Search for the cell housing the specified text and yield its (x, y) center coordinate. 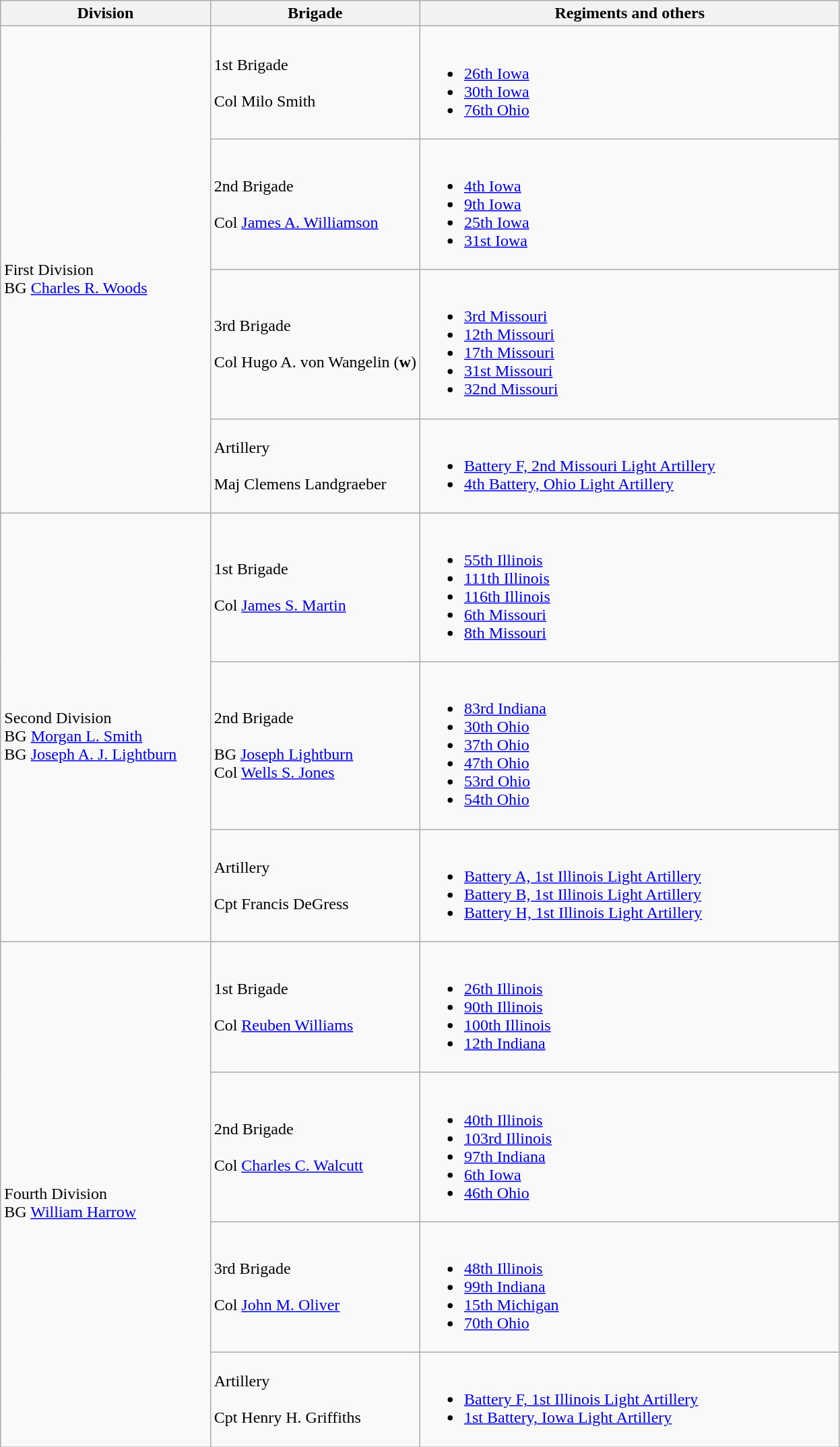
26th Illinois90th Illinois100th Illinois12th Indiana (629, 1007)
Artillery Cpt Henry H. Griffiths (315, 1399)
Artillery Maj Clemens Landgraeber (315, 466)
Battery F, 1st Illinois Light Artillery1st Battery, Iowa Light Artillery (629, 1399)
3rd Missouri12th Missouri17th Missouri31st Missouri32nd Missouri (629, 344)
First Division BG Charles R. Woods (105, 270)
2nd Brigade BG Joseph LightburnCol Wells S. Jones (315, 745)
83rd Indiana30th Ohio37th Ohio47th Ohio53rd Ohio54th Ohio (629, 745)
55th Illinois111th Illinois116th Illinois6th Missouri8th Missouri (629, 588)
1st Brigade Col James S. Martin (315, 588)
Battery F, 2nd Missouri Light Artillery4th Battery, Ohio Light Artillery (629, 466)
26th Iowa30th Iowa76th Ohio (629, 82)
Second Division BG Morgan L. SmithBG Joseph A. J. Lightburn (105, 727)
3rd Brigade Col Hugo A. von Wangelin (w) (315, 344)
Brigade (315, 13)
40th Illinois103rd Illinois97th Indiana6th Iowa46th Ohio (629, 1147)
4th Iowa9th Iowa25th Iowa31st Iowa (629, 204)
1st Brigade Col Reuben Williams (315, 1007)
1st Brigade Col Milo Smith (315, 82)
2nd Brigade Col James A. Williamson (315, 204)
48th Illinois99th Indiana15th Michigan70th Ohio (629, 1287)
3rd Brigade Col John M. Oliver (315, 1287)
Division (105, 13)
Battery A, 1st Illinois Light ArtilleryBattery B, 1st Illinois Light ArtilleryBattery H, 1st Illinois Light Artillery (629, 886)
Artillery Cpt Francis DeGress (315, 886)
Regiments and others (629, 13)
2nd Brigade Col Charles C. Walcutt (315, 1147)
Fourth Division BG William Harrow (105, 1194)
